Return (X, Y) of the center of cell containing provided text 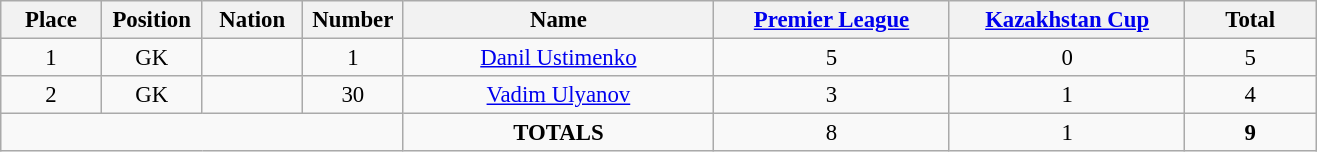
Name (558, 20)
Number (354, 20)
4 (1250, 95)
8 (832, 133)
2 (52, 95)
Premier League (832, 20)
Position (152, 20)
Total (1250, 20)
Danil Ustimenko (558, 58)
Kazakhstan Cup (1067, 20)
Vadim Ulyanov (558, 95)
Place (52, 20)
9 (1250, 133)
3 (832, 95)
30 (354, 95)
0 (1067, 58)
Nation (252, 20)
TOTALS (558, 133)
